Search for the cell housing the specified text and yield its (x, y) center coordinate. 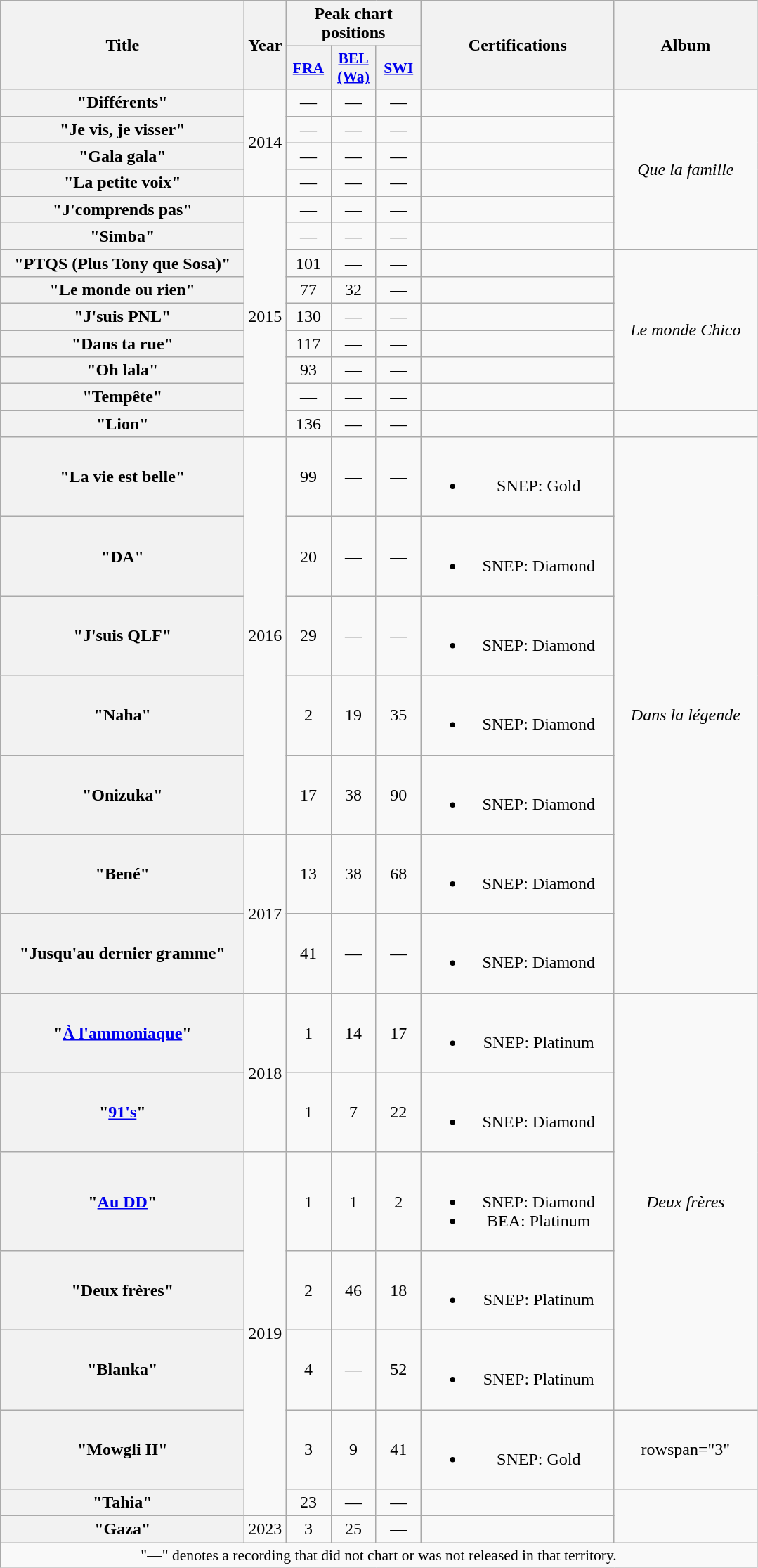
2019 (266, 1334)
2015 (266, 316)
"Gala gala" (122, 156)
"La petite voix" (122, 183)
Dans la légende (686, 715)
14 (353, 1033)
Deux frères (686, 1201)
7 (353, 1112)
20 (308, 557)
19 (353, 715)
"Onizuka" (122, 794)
90 (398, 794)
35 (398, 715)
BEL(Wa) (353, 67)
136 (308, 424)
Certifications (517, 45)
101 (308, 263)
13 (308, 874)
23 (308, 1503)
2023 (266, 1529)
"Oh lala" (122, 370)
rowspan="3" (686, 1449)
29 (308, 635)
"La vie est belle" (122, 477)
32 (353, 290)
2018 (266, 1073)
Peak chart positions (353, 24)
2014 (266, 143)
"Gaza" (122, 1529)
2017 (266, 914)
"Dans ta rue" (122, 344)
"À l'ammoniaque" (122, 1033)
"Au DD" (122, 1201)
SNEP: DiamondBEA: Platinum (517, 1201)
2016 (266, 635)
Que la famille (686, 169)
"Blanka" (122, 1369)
"Jusqu'au dernier gramme" (122, 953)
"—" denotes a recording that did not chart or was not released in that territory. (379, 1555)
"J'comprends pas" (122, 209)
SWI (398, 67)
Title (122, 45)
"Deux frères" (122, 1290)
"Bené" (122, 874)
99 (308, 477)
130 (308, 316)
"PTQS (Plus Tony que Sosa)" (122, 263)
22 (398, 1112)
FRA (308, 67)
25 (353, 1529)
"Différents" (122, 103)
68 (398, 874)
9 (353, 1449)
"91's" (122, 1112)
4 (308, 1369)
18 (398, 1290)
"Le monde ou rien" (122, 290)
"Lion" (122, 424)
Album (686, 45)
77 (308, 290)
"Tempête" (122, 397)
52 (398, 1369)
"Naha" (122, 715)
"J'suis QLF" (122, 635)
"J'suis PNL" (122, 316)
"Tahia" (122, 1503)
"Mowgli II" (122, 1449)
117 (308, 344)
93 (308, 370)
"Je vis, je visser" (122, 129)
46 (353, 1290)
"Simba" (122, 236)
"DA" (122, 557)
Year (266, 45)
Le monde Chico (686, 330)
